Output the [X, Y] coordinate of the center of the cell containing the given text.  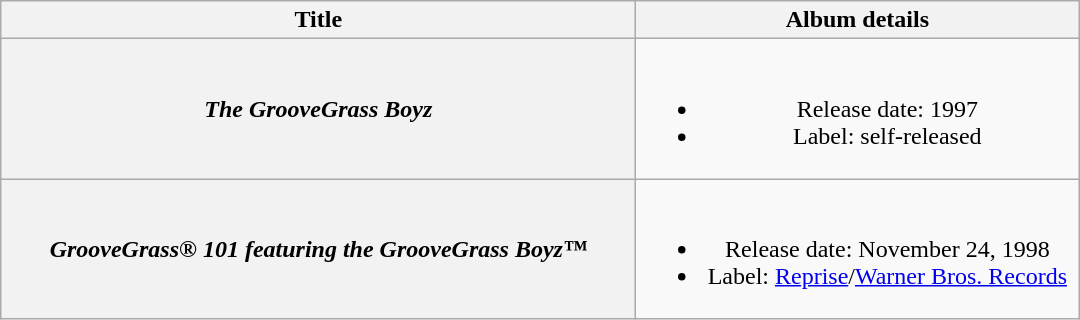
Release date: 1997Label: self-released [858, 109]
Album details [858, 20]
The GrooveGrass Boyz [318, 109]
Title [318, 20]
Release date: November 24, 1998Label: Reprise/Warner Bros. Records [858, 249]
GrooveGrass® 101 featuring the GrooveGrass Boyz™ [318, 249]
